Search for the cell housing the specified text and yield its (X, Y) center coordinate. 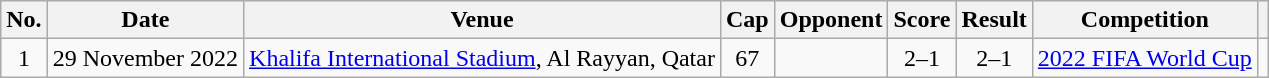
Score (922, 20)
Venue (482, 20)
Opponent (831, 20)
Cap (747, 20)
1 (24, 58)
No. (24, 20)
Competition (1144, 20)
2022 FIFA World Cup (1144, 58)
29 November 2022 (145, 58)
Khalifa International Stadium, Al Rayyan, Qatar (482, 58)
67 (747, 58)
Date (145, 20)
Result (994, 20)
